Pinpoint the cell where the given text exists, returning its [x, y] midpoint coordinate. 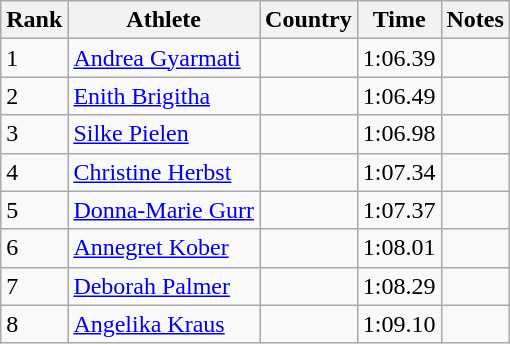
Rank [34, 20]
Enith Brigitha [164, 96]
1:06.49 [399, 96]
1:06.98 [399, 134]
4 [34, 172]
2 [34, 96]
Andrea Gyarmati [164, 58]
5 [34, 210]
1:06.39 [399, 58]
3 [34, 134]
1:07.37 [399, 210]
1:08.29 [399, 286]
1 [34, 58]
7 [34, 286]
Country [309, 20]
Deborah Palmer [164, 286]
Silke Pielen [164, 134]
Angelika Kraus [164, 324]
Annegret Kober [164, 248]
Christine Herbst [164, 172]
1:08.01 [399, 248]
1:07.34 [399, 172]
Notes [475, 20]
1:09.10 [399, 324]
Time [399, 20]
6 [34, 248]
8 [34, 324]
Donna-Marie Gurr [164, 210]
Athlete [164, 20]
